Search for the cell housing the specified text and yield its [X, Y] center coordinate. 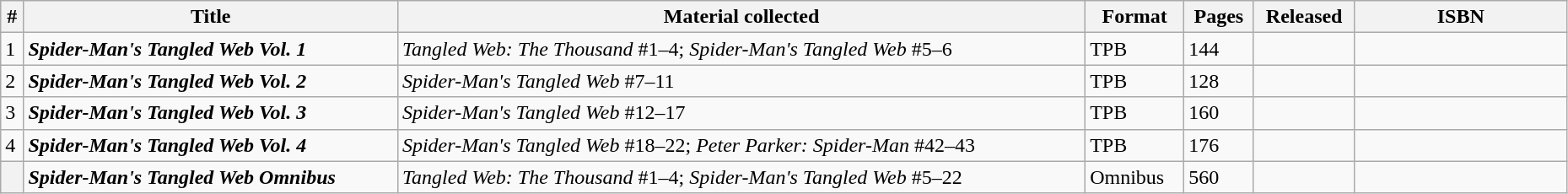
Tangled Web: The Thousand #1–4; Spider-Man's Tangled Web #5–22 [741, 177]
160 [1219, 113]
Omnibus [1135, 177]
Spider-Man's Tangled Web Omnibus [211, 177]
Released [1304, 17]
3 [12, 113]
Spider-Man's Tangled Web #7–11 [741, 81]
Title [211, 17]
144 [1219, 49]
176 [1219, 145]
Tangled Web: The Thousand #1–4; Spider-Man's Tangled Web #5–6 [741, 49]
Spider-Man's Tangled Web Vol. 1 [211, 49]
4 [12, 145]
Format [1135, 17]
1 [12, 49]
Spider-Man's Tangled Web #18–22; Peter Parker: Spider-Man #42–43 [741, 145]
2 [12, 81]
ISBN [1461, 17]
Material collected [741, 17]
Spider-Man's Tangled Web Vol. 2 [211, 81]
Pages [1219, 17]
Spider-Man's Tangled Web #12–17 [741, 113]
128 [1219, 81]
560 [1219, 177]
Spider-Man's Tangled Web Vol. 4 [211, 145]
# [12, 17]
Spider-Man's Tangled Web Vol. 3 [211, 113]
